Capture the cell that displays the provided text and extract its (x, y) central coordinate. 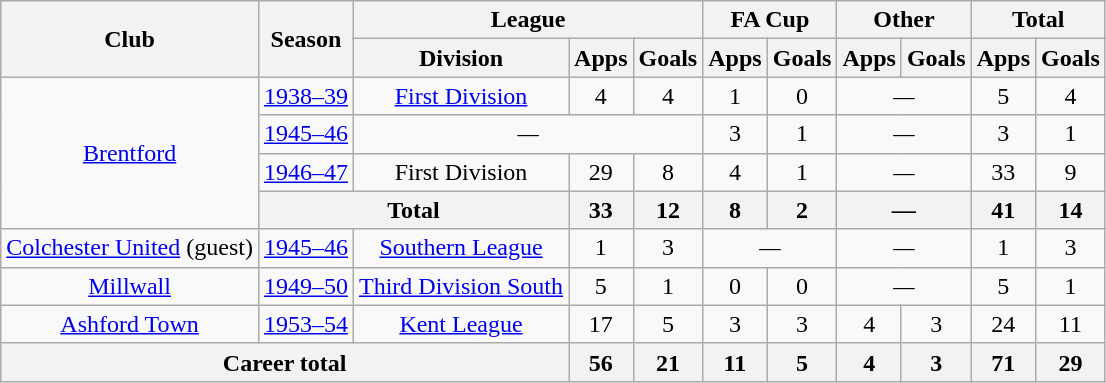
9 (1071, 172)
12 (668, 210)
2 (802, 210)
Millwall (130, 286)
Third Division South (460, 286)
21 (668, 362)
56 (601, 362)
14 (1071, 210)
League (528, 20)
1953–54 (306, 324)
1946–47 (306, 172)
Career total (285, 362)
Club (130, 39)
Kent League (460, 324)
Colchester United (guest) (130, 248)
24 (1003, 324)
41 (1003, 210)
FA Cup (770, 20)
1949–50 (306, 286)
Division (460, 58)
Ashford Town (130, 324)
1938–39 (306, 96)
17 (601, 324)
71 (1003, 362)
Season (306, 39)
Southern League (460, 248)
Brentford (130, 153)
Other (904, 20)
